Identify which cell holds the provided text, then report its [x, y] central coordinate. 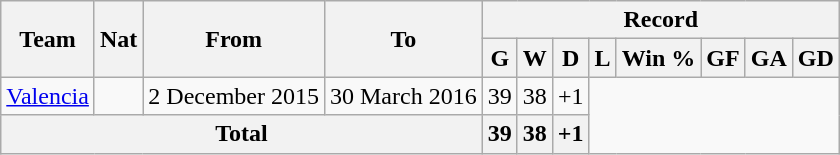
D [570, 58]
L [602, 58]
Nat [118, 39]
Total [242, 134]
Record [660, 20]
To [403, 39]
G [500, 58]
Team [48, 39]
GD [816, 58]
Win % [658, 58]
Valencia [48, 96]
GF [723, 58]
GA [768, 58]
From [234, 39]
30 March 2016 [403, 96]
2 December 2015 [234, 96]
W [534, 58]
